Return the [X, Y] coordinate for the center point of the cell that contains the specified text.  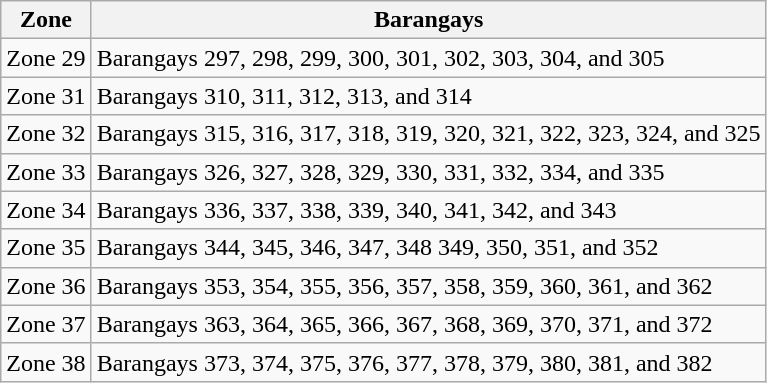
Barangays 326, 327, 328, 329, 330, 331, 332, 334, and 335 [428, 172]
Zone 33 [46, 172]
Zone 29 [46, 58]
Barangays 297, 298, 299, 300, 301, 302, 303, 304, and 305 [428, 58]
Barangays 336, 337, 338, 339, 340, 341, 342, and 343 [428, 210]
Barangays 315, 316, 317, 318, 319, 320, 321, 322, 323, 324, and 325 [428, 134]
Barangays 344, 345, 346, 347, 348 349, 350, 351, and 352 [428, 248]
Zone 38 [46, 362]
Zone 31 [46, 96]
Barangays 373, 374, 375, 376, 377, 378, 379, 380, 381, and 382 [428, 362]
Zone 35 [46, 248]
Barangays 353, 354, 355, 356, 357, 358, 359, 360, 361, and 362 [428, 286]
Zone 36 [46, 286]
Zone 34 [46, 210]
Zone 32 [46, 134]
Zone [46, 20]
Barangays [428, 20]
Barangays 363, 364, 365, 366, 367, 368, 369, 370, 371, and 372 [428, 324]
Barangays 310, 311, 312, 313, and 314 [428, 96]
Zone 37 [46, 324]
